Capture the cell that displays the provided text and extract its (X, Y) central coordinate. 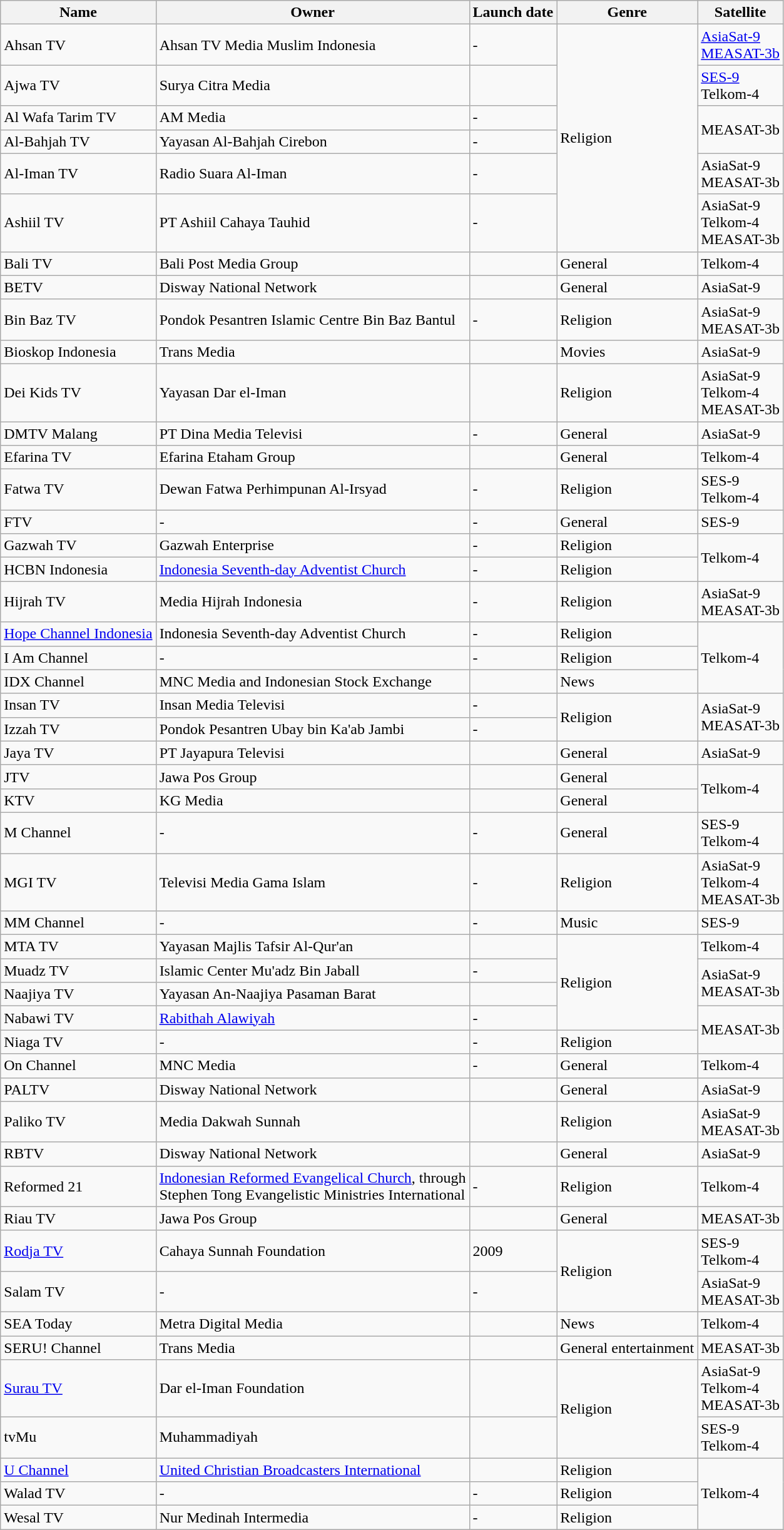
FTV (78, 522)
General entertainment (627, 1347)
PT Ashiil Cahaya Tauhid (313, 223)
I Am Channel (78, 658)
Ahsan TV Media Muslim Indonesia (313, 45)
KTV (78, 800)
Cahaya Sunnah Foundation (313, 1250)
IDX Channel (78, 681)
Metra Digital Media (313, 1323)
On Channel (78, 1066)
Music (627, 923)
MNC Media (313, 1066)
Dewan Fatwa Perhimpunan Al-Irsyad (313, 489)
Islamic Center Mu'adz Bin Jaball (313, 971)
Riau TV (78, 1218)
Wesal TV (78, 1517)
Muadz TV (78, 971)
Al-Iman TV (78, 174)
Satellite (741, 13)
Walad TV (78, 1494)
Bioskop Indonesia (78, 352)
AM Media (313, 118)
2009 (513, 1250)
Bali TV (78, 263)
M Channel (78, 832)
Nur Medinah Intermedia (313, 1517)
Pondok Pesantren Islamic Centre Bin Baz Bantul (313, 319)
Surau TV (78, 1389)
Surya Citra Media (313, 85)
Launch date (513, 13)
tvMu (78, 1438)
RBTV (78, 1154)
MTA TV (78, 947)
Yayasan Majlis Tafsir Al-Qur'an (313, 947)
Yayasan Al-Bahjah Cirebon (313, 141)
Ajwa TV (78, 85)
PT Jayapura Televisi (313, 753)
Name (78, 13)
Ashiil TV (78, 223)
JTV (78, 777)
Yayasan An-Naajiya Pasaman Barat (313, 994)
Al Wafa Tarim TV (78, 118)
Indonesian Reformed Evangelical Church, throughStephen Tong Evangelistic Ministries International (313, 1186)
Media Hijrah Indonesia (313, 602)
PALTV (78, 1089)
Efarina TV (78, 457)
Naajiya TV (78, 994)
United Christian Broadcasters International (313, 1470)
Jaya TV (78, 753)
HCBN Indonesia (78, 569)
Gazwah Enterprise (313, 546)
SERU! Channel (78, 1347)
Muhammadiyah (313, 1438)
MNC Media and Indonesian Stock Exchange (313, 681)
Genre (627, 13)
Insan Media Televisi (313, 705)
Dei Kids TV (78, 392)
MGI TV (78, 882)
Movies (627, 352)
Fatwa TV (78, 489)
Ahsan TV (78, 45)
Hope Channel Indonesia (78, 634)
SEA Today (78, 1323)
Gazwah TV (78, 546)
Media Dakwah Sunnah (313, 1121)
Reformed 21 (78, 1186)
Bali Post Media Group (313, 263)
Niaga TV (78, 1042)
Paliko TV (78, 1121)
Rodja TV (78, 1250)
Pondok Pesantren Ubay bin Ka'ab Jambi (313, 729)
Salam TV (78, 1292)
Al-Bahjah TV (78, 141)
Yayasan Dar el-Iman (313, 392)
BETV (78, 287)
Efarina Etaham Group (313, 457)
Izzah TV (78, 729)
Bin Baz TV (78, 319)
Nabawi TV (78, 1018)
DMTV Malang (78, 434)
PT Dina Media Televisi (313, 434)
Hijrah TV (78, 602)
Televisi Media Gama Islam (313, 882)
Insan TV (78, 705)
MM Channel (78, 923)
Owner (313, 13)
KG Media (313, 800)
Rabithah Alawiyah (313, 1018)
Dar el-Iman Foundation (313, 1389)
Radio Suara Al-Iman (313, 174)
U Channel (78, 1470)
